Return the (x, y) coordinate for the center point of the cell that contains the specified text.  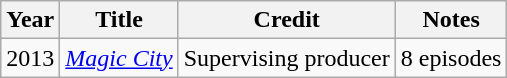
8 episodes (451, 58)
Supervising producer (286, 58)
Magic City (119, 58)
Year (30, 20)
Credit (286, 20)
Notes (451, 20)
Title (119, 20)
2013 (30, 58)
